Capture the cell that displays the provided text and extract its (X, Y) central coordinate. 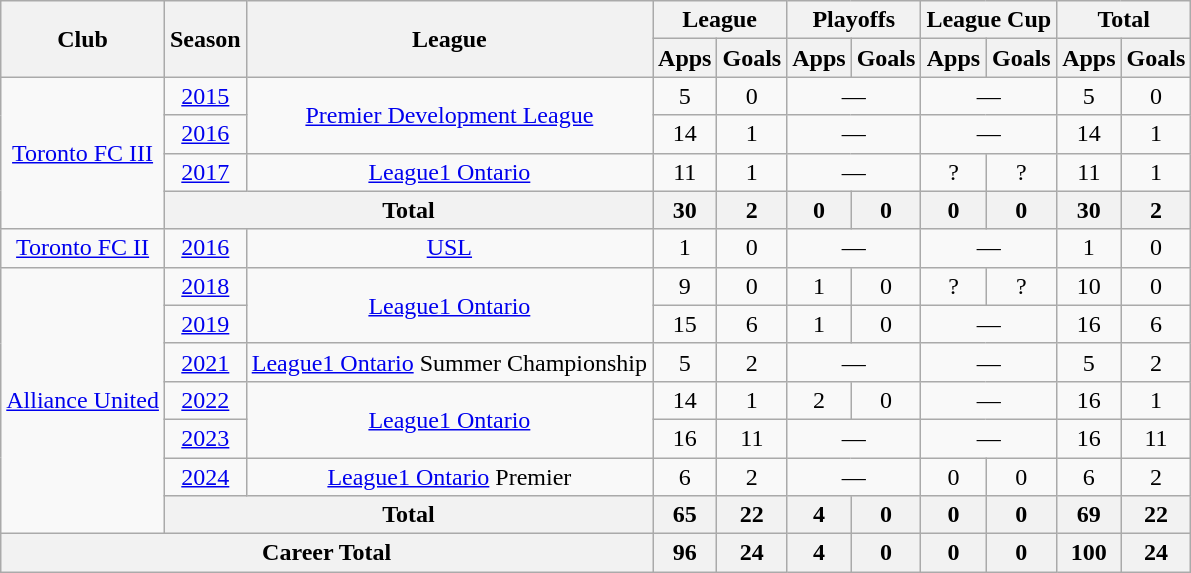
League1 Ontario Premier (449, 477)
2019 (205, 324)
2023 (205, 438)
Playoffs (854, 20)
USL (449, 248)
2018 (205, 286)
Toronto FC III (83, 153)
League Cup (989, 20)
65 (685, 515)
2022 (205, 400)
Club (83, 39)
100 (1089, 553)
9 (685, 286)
2021 (205, 362)
2015 (205, 96)
Season (205, 39)
15 (685, 324)
96 (685, 553)
69 (1089, 515)
League1 Ontario Summer Championship (449, 362)
Alliance United (83, 400)
10 (1089, 286)
2024 (205, 477)
Premier Development League (449, 115)
Toronto FC II (83, 248)
Career Total (327, 553)
2017 (205, 172)
